Identify which cell holds the provided text, then report its (X, Y) central coordinate. 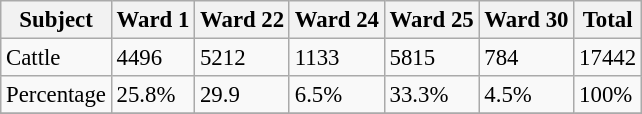
6.5% (336, 95)
4.5% (526, 95)
29.9 (242, 95)
Total (608, 20)
33.3% (432, 95)
4496 (152, 58)
5212 (242, 58)
5815 (432, 58)
100% (608, 95)
Subject (56, 20)
784 (526, 58)
Ward 1 (152, 20)
Ward 25 (432, 20)
Cattle (56, 58)
Ward 24 (336, 20)
Percentage (56, 95)
17442 (608, 58)
25.8% (152, 95)
Ward 22 (242, 20)
Ward 30 (526, 20)
1133 (336, 58)
